Locate the cell with the specified text and output its [X, Y] center coordinate. 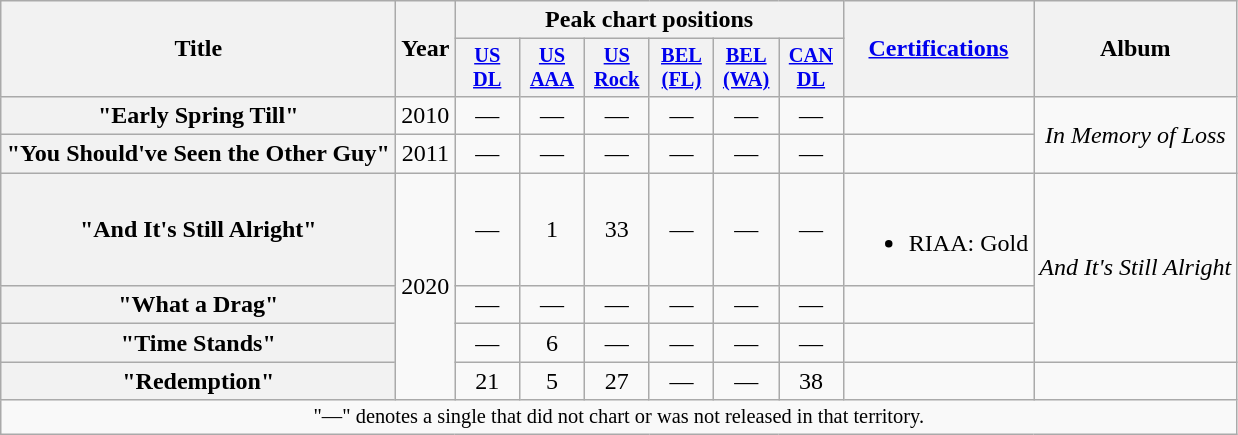
21 [488, 381]
Album [1136, 49]
And It's Still Alright [1136, 268]
USDL [488, 68]
"Time Stands" [198, 343]
6 [552, 343]
BEL(WA) [746, 68]
"What a Drag" [198, 305]
In Memory of Loss [1136, 134]
Title [198, 49]
US AAA [552, 68]
38 [812, 381]
"Early Spring Till" [198, 115]
RIAA: Gold [938, 230]
"Redemption" [198, 381]
2020 [426, 286]
2010 [426, 115]
5 [552, 381]
1 [552, 230]
33 [616, 230]
Year [426, 49]
Peak chart positions [649, 20]
2011 [426, 154]
CANDL [812, 68]
US Rock [616, 68]
"You Should've Seen the Other Guy" [198, 154]
"—" denotes a single that did not chart or was not released in that territory. [619, 417]
"And It's Still Alright" [198, 230]
Certifications [938, 49]
27 [616, 381]
BEL(FL) [682, 68]
